Determine the [x, y] coordinate at the center of the cell enclosing the given text.  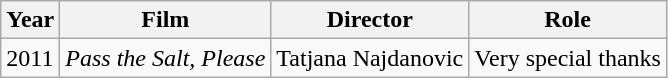
Director [370, 20]
2011 [30, 58]
Film [166, 20]
Role [568, 20]
Very special thanks [568, 58]
Tatjana Najdanovic [370, 58]
Year [30, 20]
Pass the Salt, Please [166, 58]
